Capture the cell that displays the provided text and extract its (X, Y) central coordinate. 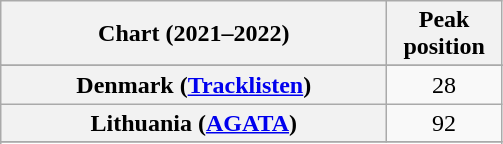
92 (444, 123)
Denmark (Tracklisten) (194, 85)
28 (444, 85)
Lithuania (AGATA) (194, 123)
Peakposition (444, 34)
Chart (2021–2022) (194, 34)
